Extract the (X, Y) coordinate from the center of the cell holding the provided text.  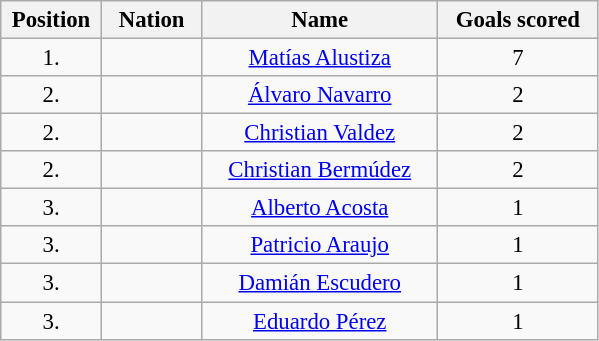
Christian Valdez (320, 133)
Goals scored (518, 20)
1. (52, 58)
Damián Escudero (320, 283)
Patricio Araujo (320, 245)
Álvaro Navarro (320, 95)
Christian Bermúdez (320, 170)
Nation (152, 20)
Name (320, 20)
7 (518, 58)
Alberto Acosta (320, 208)
Matías Alustiza (320, 58)
Eduardo Pérez (320, 321)
Position (52, 20)
